Determine the [x, y] coordinate at the center of the cell enclosing the given text.  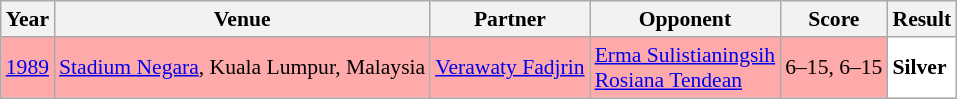
Opponent [686, 19]
6–15, 6–15 [834, 68]
Partner [510, 19]
Erma Sulistianingsih Rosiana Tendean [686, 68]
Year [28, 19]
Silver [922, 68]
1989 [28, 68]
Result [922, 19]
Venue [242, 19]
Score [834, 19]
Verawaty Fadjrin [510, 68]
Stadium Negara, Kuala Lumpur, Malaysia [242, 68]
